Identify which cell holds the provided text, then report its (X, Y) central coordinate. 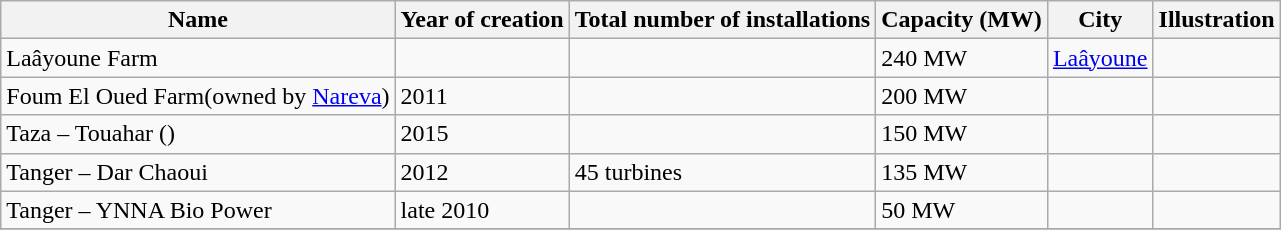
2011 (482, 96)
Name (198, 20)
2015 (482, 134)
135 MW (962, 172)
Capacity (MW) (962, 20)
Taza – Touahar () (198, 134)
Laâyoune (1100, 58)
240 MW (962, 58)
Laâyoune Farm (198, 58)
Illustration (1216, 20)
Foum El Oued Farm(owned by Nareva) (198, 96)
Tanger – YNNA Bio Power (198, 210)
late 2010 (482, 210)
Total number of installations (722, 20)
City (1100, 20)
200 MW (962, 96)
150 MW (962, 134)
2012 (482, 172)
50 MW (962, 210)
45 turbines (722, 172)
Tanger – Dar Chaoui (198, 172)
Year of creation (482, 20)
